Provide the [X, Y] coordinate of the cell's center where the given text is located.  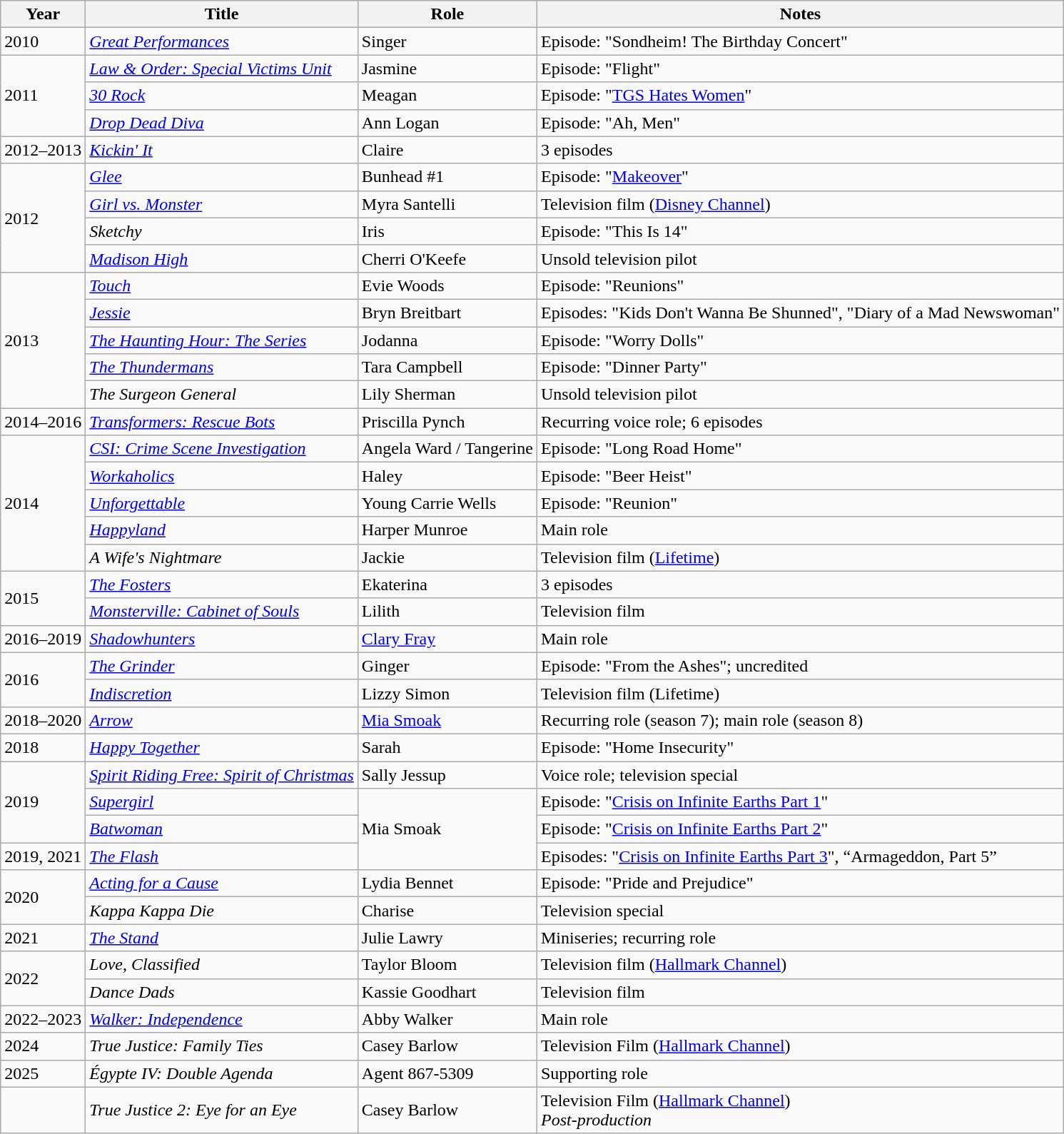
Episode: "Ah, Men" [800, 123]
Bryn Breitbart [447, 313]
Kappa Kappa Die [222, 911]
True Justice 2: Eye for an Eye [222, 1110]
Acting for a Cause [222, 884]
Tara Campbell [447, 368]
Madison High [222, 258]
The Fosters [222, 584]
Indiscretion [222, 693]
30 Rock [222, 96]
2019, 2021 [43, 856]
Episode: "Makeover" [800, 177]
Charise [447, 911]
Television special [800, 911]
Television Film (Hallmark Channel) [800, 1046]
Supergirl [222, 802]
Walker: Independence [222, 1019]
2012–2013 [43, 150]
Episode: "Worry Dolls" [800, 340]
Batwoman [222, 829]
Priscilla Pynch [447, 422]
Lilith [447, 612]
Julie Lawry [447, 938]
Cherri O'Keefe [447, 258]
Monsterville: Cabinet of Souls [222, 612]
Episode: "Crisis on Infinite Earths Part 2" [800, 829]
Episode: "This Is 14" [800, 231]
2014–2016 [43, 422]
Episode: "Home Insecurity" [800, 747]
The Stand [222, 938]
Kickin' It [222, 150]
2016–2019 [43, 639]
Lily Sherman [447, 395]
Transformers: Rescue Bots [222, 422]
2018 [43, 747]
Myra Santelli [447, 204]
Episodes: "Crisis on Infinite Earths Part 3", “Armageddon, Part 5” [800, 856]
2011 [43, 96]
The Haunting Hour: The Series [222, 340]
Recurring role (season 7); main role (season 8) [800, 720]
Happyland [222, 530]
Sarah [447, 747]
2015 [43, 598]
Miniseries; recurring role [800, 938]
Ekaterina [447, 584]
Happy Together [222, 747]
Bunhead #1 [447, 177]
The Flash [222, 856]
Shadowhunters [222, 639]
Episode: "TGS Hates Women" [800, 96]
2013 [43, 340]
2022–2023 [43, 1019]
Episode: "Pride and Prejudice" [800, 884]
Episode: "Long Road Home" [800, 449]
Girl vs. Monster [222, 204]
2022 [43, 978]
Unforgettable [222, 503]
Episodes: "Kids Don't Wanna Be Shunned", "Diary of a Mad Newswoman" [800, 313]
Title [222, 14]
Episode: "Reunions" [800, 285]
Voice role; television special [800, 774]
Taylor Bloom [447, 965]
Episode: "Sondheim! The Birthday Concert" [800, 41]
2019 [43, 801]
Episode: "Crisis on Infinite Earths Part 1" [800, 802]
Haley [447, 476]
2025 [43, 1073]
Singer [447, 41]
2010 [43, 41]
Episode: "Flight" [800, 69]
Touch [222, 285]
Abby Walker [447, 1019]
Angela Ward / Tangerine [447, 449]
2018–2020 [43, 720]
Jessie [222, 313]
Year [43, 14]
2020 [43, 897]
Ginger [447, 666]
Television film (Hallmark Channel) [800, 965]
Dance Dads [222, 992]
Recurring voice role; 6 episodes [800, 422]
Notes [800, 14]
Drop Dead Diva [222, 123]
Claire [447, 150]
Harper Munroe [447, 530]
2012 [43, 218]
2014 [43, 503]
Arrow [222, 720]
Evie Woods [447, 285]
Workaholics [222, 476]
2016 [43, 679]
Égypte IV: Double Agenda [222, 1073]
Iris [447, 231]
Sketchy [222, 231]
Role [447, 14]
Jasmine [447, 69]
Law & Order: Special Victims Unit [222, 69]
The Surgeon General [222, 395]
Ann Logan [447, 123]
Supporting role [800, 1073]
Episode: "Dinner Party" [800, 368]
Television film (Disney Channel) [800, 204]
True Justice: Family Ties [222, 1046]
Love, Classified [222, 965]
Jodanna [447, 340]
The Grinder [222, 666]
Television Film (Hallmark Channel)Post-production [800, 1110]
A Wife's Nightmare [222, 557]
Lydia Bennet [447, 884]
Kassie Goodhart [447, 992]
Episode: "From the Ashes"; uncredited [800, 666]
Spirit Riding Free: Spirit of Christmas [222, 774]
Glee [222, 177]
2024 [43, 1046]
Lizzy Simon [447, 693]
Jackie [447, 557]
Episode: "Beer Heist" [800, 476]
2021 [43, 938]
Episode: "Reunion" [800, 503]
Sally Jessup [447, 774]
Great Performances [222, 41]
Clary Fray [447, 639]
Agent 867-5309 [447, 1073]
Meagan [447, 96]
Young Carrie Wells [447, 503]
CSI: Crime Scene Investigation [222, 449]
The Thundermans [222, 368]
